Detect which cell encompasses the target text, then output its (X, Y) center coordinate. 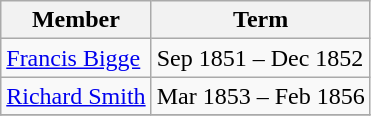
Term (260, 20)
Francis Bigge (76, 58)
Member (76, 20)
Richard Smith (76, 96)
Mar 1853 – Feb 1856 (260, 96)
Sep 1851 – Dec 1852 (260, 58)
